Scan for the cell matching the given text and deliver its [X, Y] coordinate at center. 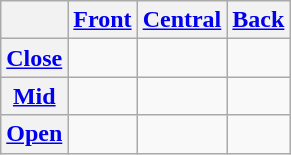
Front [102, 20]
Central [182, 20]
Mid [34, 96]
Back [258, 20]
Close [34, 58]
Open [34, 134]
